Determine the [X, Y] coordinate at the center of the cell enclosing the given text.  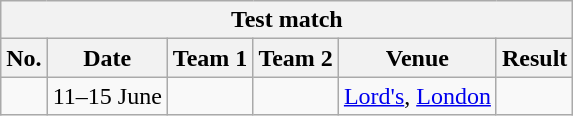
Team 2 [296, 58]
Result [534, 58]
Test match [287, 20]
Lord's, London [417, 96]
11–15 June [107, 96]
Venue [417, 58]
No. [24, 58]
Team 1 [210, 58]
Date [107, 58]
